Pinpoint the cell where the given text exists, returning its (x, y) midpoint coordinate. 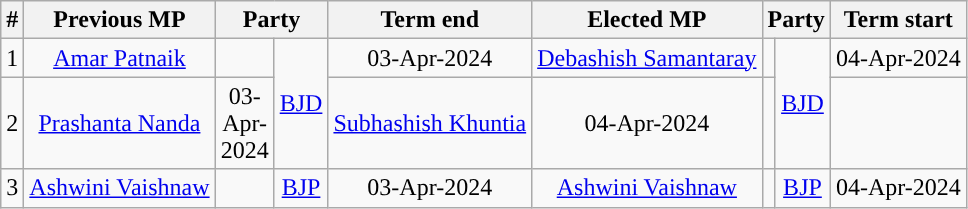
Debashish Samantaray (647, 58)
Amar Patnaik (120, 58)
Prashanta Nanda (120, 123)
1 (12, 58)
Term start (898, 20)
2 (12, 123)
Previous MP (120, 20)
Elected MP (647, 20)
3 (12, 188)
# (12, 20)
Subhashish Khuntia (430, 123)
Term end (430, 20)
